Identify which cell holds the provided text, then report its [x, y] central coordinate. 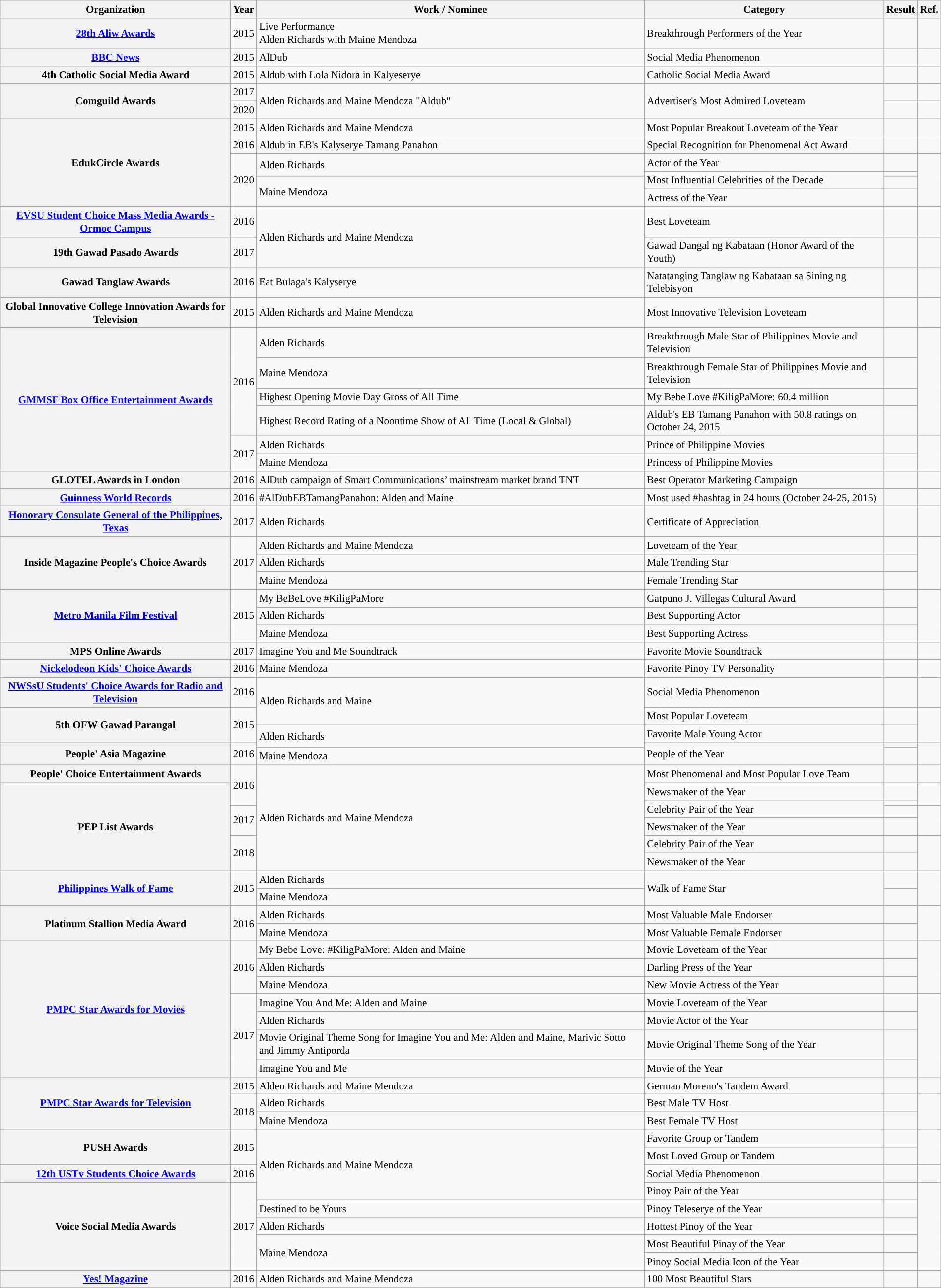
Philippines Walk of Fame [116, 888]
Result [900, 9]
PMPC Star Awards for Movies [116, 1009]
5th OFW Gawad Parangal [116, 725]
EVSU Student Choice Mass Media Awards - Ormoc Campus [116, 221]
Most Influential Celebrities of the Decade [764, 180]
GMMSF Box Office Entertainment Awards [116, 399]
Movie Actor of the Year [764, 1020]
Best Supporting Actress [764, 633]
My BeBeLove #KiligPaMore [451, 598]
Aldub in EB's Kalyserye Tamang Panahon [451, 145]
Favorite Group or Tandem [764, 1139]
EdukCircle Awards [116, 163]
AlDub campaign of Smart Communications’ mainstream market brand TNT [451, 479]
Aldub with Lola Nidora in Kalyeserye [451, 74]
Most Valuable Female Endorser [764, 932]
Ref. [929, 9]
Work / Nominee [451, 9]
Darling Press of the Year [764, 967]
Best Operator Marketing Campaign [764, 479]
4th Catholic Social Media Award [116, 74]
Most Phenomenal and Most Popular Love Team [764, 774]
Best Supporting Actor [764, 615]
#AlDubEBTamangPanahon: Alden and Maine [451, 497]
Pinoy Social Media Icon of the Year [764, 1262]
People' Asia Magazine [116, 753]
Favorite Male Young Actor [764, 734]
PUSH Awards [116, 1148]
Most Beautiful Pinay of the Year [764, 1244]
Alden Richards and Maine [451, 701]
Global Innovative College Innovation Awards for Television [116, 313]
Best Male TV Host [764, 1103]
Most used #hashtag in 24 hours (October 24-25, 2015) [764, 497]
Hottest Pinoy of the Year [764, 1226]
Imagine You and Me Soundtrack [451, 650]
Breakthrough Male Star of Philippines Movie and Television [764, 342]
Favorite Movie Soundtrack [764, 650]
Most Loved Group or Tandem [764, 1155]
PEP List Awards [116, 827]
Breakthrough Female Star of Philippines Movie and Television [764, 373]
Destined to be Yours [451, 1209]
Advertiser's Most Admired Loveteam [764, 101]
19th Gawad Pasado Awards [116, 252]
Platinum Stallion Media Award [116, 923]
People' Choice Entertainment Awards [116, 774]
Aldub's EB Tamang Panahon with 50.8 ratings on October 24, 2015 [764, 421]
Natatanging Tanglaw ng Kabataan sa Sining ng Telebisyon [764, 282]
Best Loveteam [764, 221]
Male Trending Star [764, 563]
PMPC Star Awards for Television [116, 1103]
Imagine You And Me: Alden and Maine [451, 1003]
Female Trending Star [764, 581]
Most Popular Breakout Loveteam of the Year [764, 127]
People of the Year [764, 753]
New Movie Actress of the Year [764, 985]
12th USTv Students Choice Awards [116, 1173]
Movie Original Theme Song of the Year [764, 1044]
MPS Online Awards [116, 650]
Most Valuable Male Endorser [764, 914]
100 Most Beautiful Stars [764, 1279]
Honorary Consulate General of the Philippines, Texas [116, 521]
Gatpuno J. Villegas Cultural Award [764, 598]
Category [764, 9]
28th Aliw Awards [116, 33]
Inside Magazine People's Choice Awards [116, 563]
My Bebe Love: #KiligPaMore: Alden and Maine [451, 950]
NWSsU Students' Choice Awards for Radio and Television [116, 692]
Nickelodeon Kids' Choice Awards [116, 668]
Actress of the Year [764, 198]
Gawad Dangal ng Kabataan (Honor Award of the Youth) [764, 252]
Most Innovative Television Loveteam [764, 313]
Yes! Magazine [116, 1279]
BBC News [116, 57]
My Bebe Love #KiligPaMore: 60.4 million [764, 397]
Certificate of Appreciation [764, 521]
Highest Record Rating of a Noontime Show of All Time (Local & Global) [451, 421]
AlDub [451, 57]
Gawad Tanglaw Awards [116, 282]
Guinness World Records [116, 497]
German Moreno's Tandem Award [764, 1085]
Most Popular Loveteam [764, 716]
Special Recognition for Phenomenal Act Award [764, 145]
Pinoy Teleserye of the Year [764, 1209]
Highest Opening Movie Day Gross of All Time [451, 397]
Best Female TV Host [764, 1121]
Actor of the Year [764, 163]
Organization [116, 9]
Year [244, 9]
Catholic Social Media Award [764, 74]
GLOTEL Awards in London [116, 479]
Eat Bulaga's Kalyserye [451, 282]
Alden Richards and Maine Mendoza "Aldub" [451, 101]
Voice Social Media Awards [116, 1226]
Walk of Fame Star [764, 888]
Breakthrough Performers of the Year [764, 33]
Princess of Philippine Movies [764, 463]
Favorite Pinoy TV Personality [764, 668]
Metro Manila Film Festival [116, 615]
Movie of the Year [764, 1068]
Prince of Philippine Movies [764, 445]
Loveteam of the Year [764, 545]
Pinoy Pair of the Year [764, 1191]
Live PerformanceAlden Richards with Maine Mendoza [451, 33]
Imagine You and Me [451, 1068]
Comguild Awards [116, 101]
Movie Original Theme Song for Imagine You and Me: Alden and Maine, Marivic Sotto and Jimmy Antiporda [451, 1044]
